Return the [X, Y] coordinate for the center point of the cell that contains the specified text.  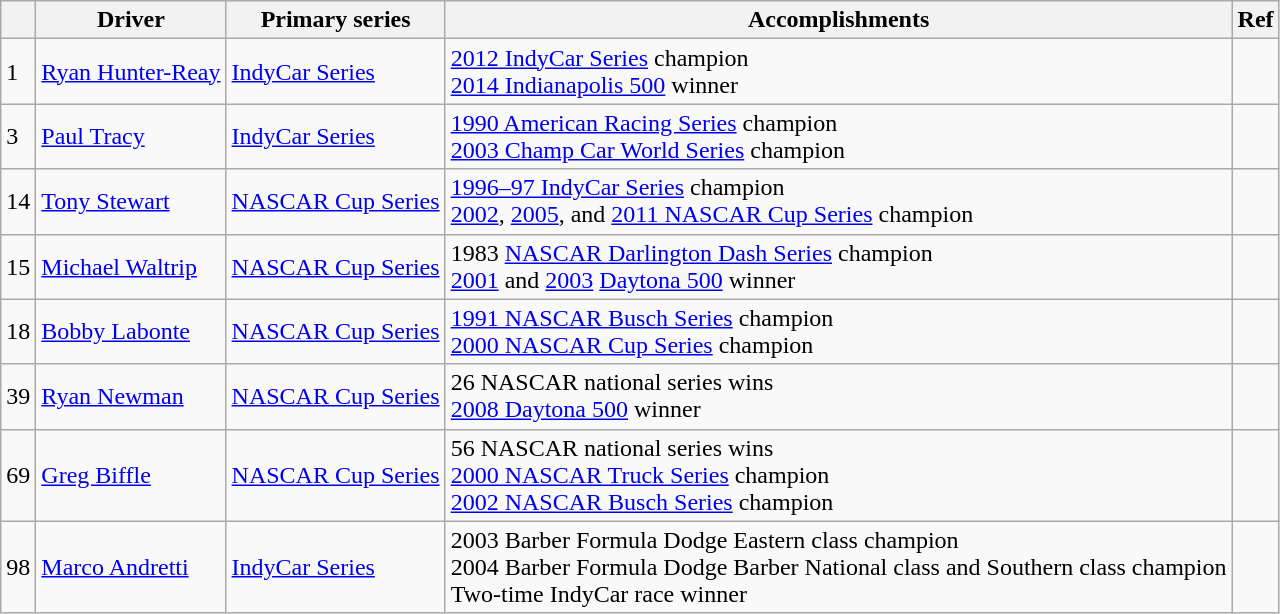
18 [18, 332]
1990 American Racing Series champion 2003 Champ Car World Series champion [838, 136]
1983 NASCAR Darlington Dash Series champion 2001 and 2003 Daytona 500 winner [838, 266]
Ref [1256, 20]
Bobby Labonte [131, 332]
Marco Andretti [131, 567]
98 [18, 567]
Tony Stewart [131, 202]
Primary series [336, 20]
3 [18, 136]
Ryan Hunter-Reay [131, 72]
Michael Waltrip [131, 266]
1991 NASCAR Busch Series champion 2000 NASCAR Cup Series champion [838, 332]
Greg Biffle [131, 475]
56 NASCAR national series wins 2000 NASCAR Truck Series champion 2002 NASCAR Busch Series champion [838, 475]
Ryan Newman [131, 396]
Driver [131, 20]
39 [18, 396]
Accomplishments [838, 20]
1 [18, 72]
14 [18, 202]
26 NASCAR national series wins 2008 Daytona 500 winner [838, 396]
Paul Tracy [131, 136]
15 [18, 266]
2012 IndyCar Series champion 2014 Indianapolis 500 winner [838, 72]
69 [18, 475]
1996–97 IndyCar Series champion2002, 2005, and 2011 NASCAR Cup Series champion [838, 202]
